For the text-containing cell, return its midpoint in (X, Y) coordinate format. 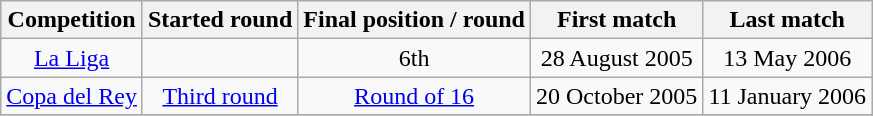
La Liga (72, 58)
Competition (72, 20)
13 May 2006 (788, 58)
20 October 2005 (616, 96)
28 August 2005 (616, 58)
First match (616, 20)
Copa del Rey (72, 96)
Round of 16 (414, 96)
Final position / round (414, 20)
Third round (220, 96)
Last match (788, 20)
6th (414, 58)
11 January 2006 (788, 96)
Started round (220, 20)
